Search for the cell housing the specified text and yield its (X, Y) center coordinate. 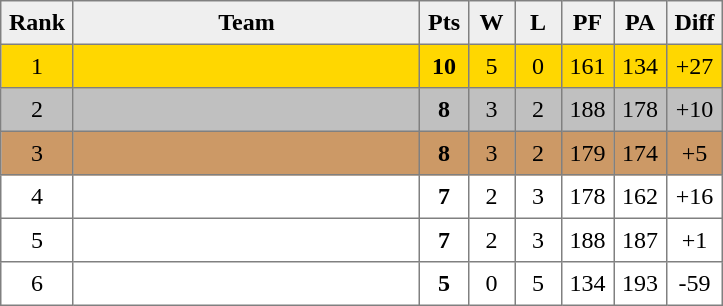
179 (587, 153)
193 (640, 284)
+1 (694, 240)
L (538, 23)
Team (246, 23)
6 (38, 284)
4 (38, 197)
Rank (38, 23)
+5 (694, 153)
-59 (694, 284)
162 (640, 197)
Diff (694, 23)
10 (444, 66)
PA (640, 23)
+16 (694, 197)
Pts (444, 23)
+10 (694, 110)
W (491, 23)
187 (640, 240)
1 (38, 66)
161 (587, 66)
174 (640, 153)
PF (587, 23)
+27 (694, 66)
